Extract the (X, Y) coordinate from the center of the cell holding the provided text.  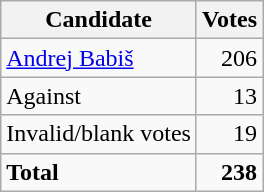
13 (229, 96)
Candidate (99, 20)
Against (99, 96)
Andrej Babiš (99, 58)
Total (99, 172)
Votes (229, 20)
206 (229, 58)
238 (229, 172)
Invalid/blank votes (99, 134)
19 (229, 134)
